Pinpoint the cell where the given text exists, returning its (X, Y) midpoint coordinate. 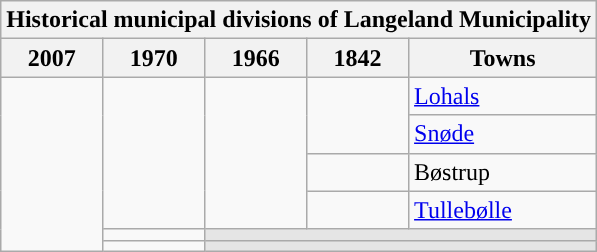
Historical municipal divisions of Langeland Municipality (299, 20)
Towns (503, 58)
Lohals (503, 96)
Tullebølle (503, 210)
Bøstrup (503, 172)
1970 (154, 58)
1842 (358, 58)
2007 (52, 58)
1966 (256, 58)
Snøde (503, 134)
